Search for the cell housing the specified text and yield its [X, Y] center coordinate. 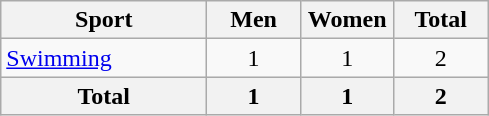
Swimming [104, 58]
Sport [104, 20]
Men [254, 20]
Women [347, 20]
